Provide the [X, Y] coordinate of the cell's center where the given text is located.  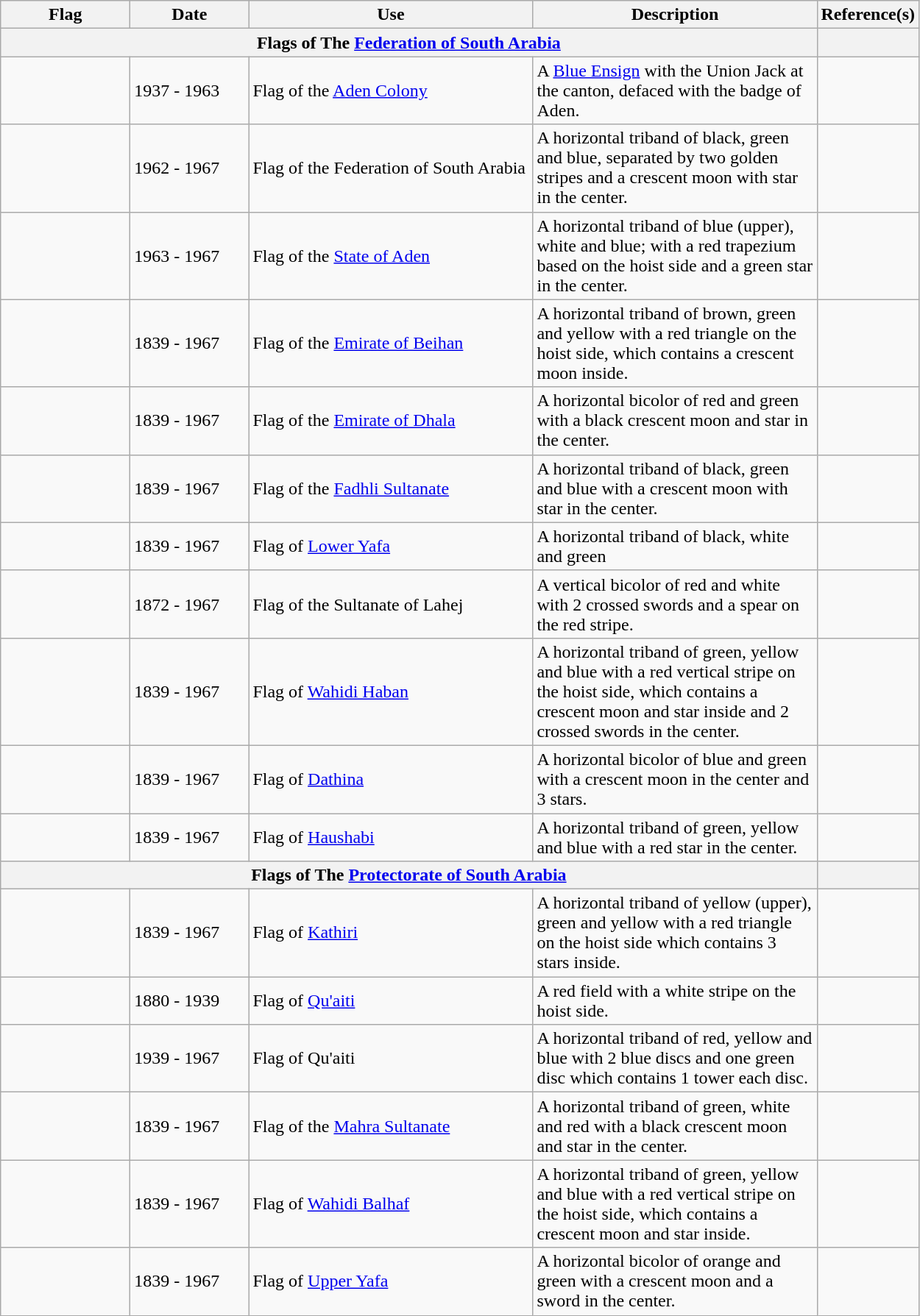
A horizontal triband of yellow (upper), green and yellow with a red triangle on the hoist side which contains 3 stars inside. [675, 933]
Flag of Wahidi Balhaf [391, 1203]
Flag of the Fadhli Sultanate [391, 488]
Flag of the Mahra Sultanate [391, 1126]
Flag of the Federation of South Arabia [391, 168]
A horizontal bicolor of orange and green with a crescent moon and a sword in the center. [675, 1281]
Flag of Lower Yafa [391, 546]
A horizontal triband of black, green and blue, separated by two golden stripes and a crescent moon with star in the center. [675, 168]
Flag [66, 15]
1880 - 1939 [190, 1000]
Flag of Kathiri [391, 933]
A horizontal triband of black, green and blue with a crescent moon with star in the center. [675, 488]
Flag of Upper Yafa [391, 1281]
Flags of The Federation of South Arabia [409, 43]
A horizontal bicolor of red and green with a black crescent moon and star in the center. [675, 421]
Flag of Dathina [391, 779]
Flag of the Aden Colony [391, 90]
Flags of The Protectorate of South Arabia [409, 875]
1939 - 1967 [190, 1059]
Date [190, 15]
Reference(s) [868, 15]
A horizontal bicolor of blue and green with a crescent moon in the center and 3 stars. [675, 779]
1937 - 1963 [190, 90]
A horizontal triband of green, yellow and blue with a red star in the center. [675, 837]
A horizontal triband of black, white and green [675, 546]
1962 - 1967 [190, 168]
A horizontal triband of brown, green and yellow with a red triangle on the hoist side, which contains a crescent moon inside. [675, 343]
Use [391, 15]
1963 - 1967 [190, 256]
A horizontal triband of blue (upper), white and blue; with a red trapezium based on the hoist side and a green star in the center. [675, 256]
A Blue Ensign with the Union Jack at the canton, defaced with the badge of Aden. [675, 90]
Description [675, 15]
Flag of Wahidi Haban [391, 691]
Flag of the Emirate of Beihan [391, 343]
A horizontal triband of green, white and red with a black crescent moon and star in the center. [675, 1126]
Flag of the Emirate of Dhala [391, 421]
A vertical bicolor of red and white with 2 crossed swords and a spear on the red stripe. [675, 604]
Flag of the State of Aden [391, 256]
1872 - 1967 [190, 604]
Flag of Haushabi [391, 837]
A horizontal triband of red, yellow and blue with 2 blue discs and one green disc which contains 1 tower each disc. [675, 1059]
A horizontal triband of green, yellow and blue with a red vertical stripe on the hoist side, which contains a crescent moon and star inside. [675, 1203]
A red field with a white stripe on the hoist side. [675, 1000]
Flag of the Sultanate of Lahej [391, 604]
